Scan for the cell matching the given text and deliver its (X, Y) coordinate at center. 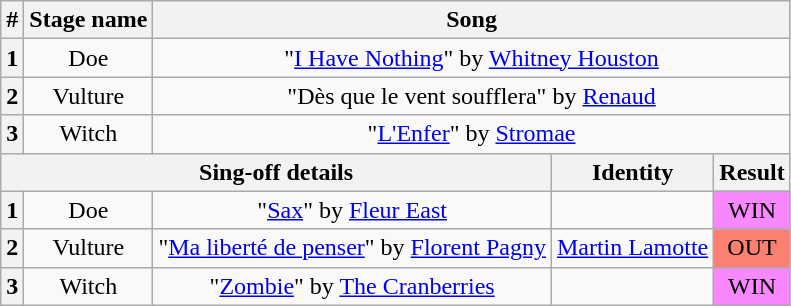
OUT (752, 248)
"L'Enfer" by Stromae (472, 134)
Sing-off details (276, 172)
Song (472, 20)
"Sax" by Fleur East (352, 210)
Stage name (88, 20)
"Ma liberté de penser" by Florent Pagny (352, 248)
"I Have Nothing" by Whitney Houston (472, 58)
Martin Lamotte (632, 248)
# (12, 20)
"Zombie" by The Cranberries (352, 286)
Identity (632, 172)
Result (752, 172)
"Dès que le vent soufflera" by Renaud (472, 96)
